Return the (X, Y) coordinate for the center point of the cell that contains the specified text.  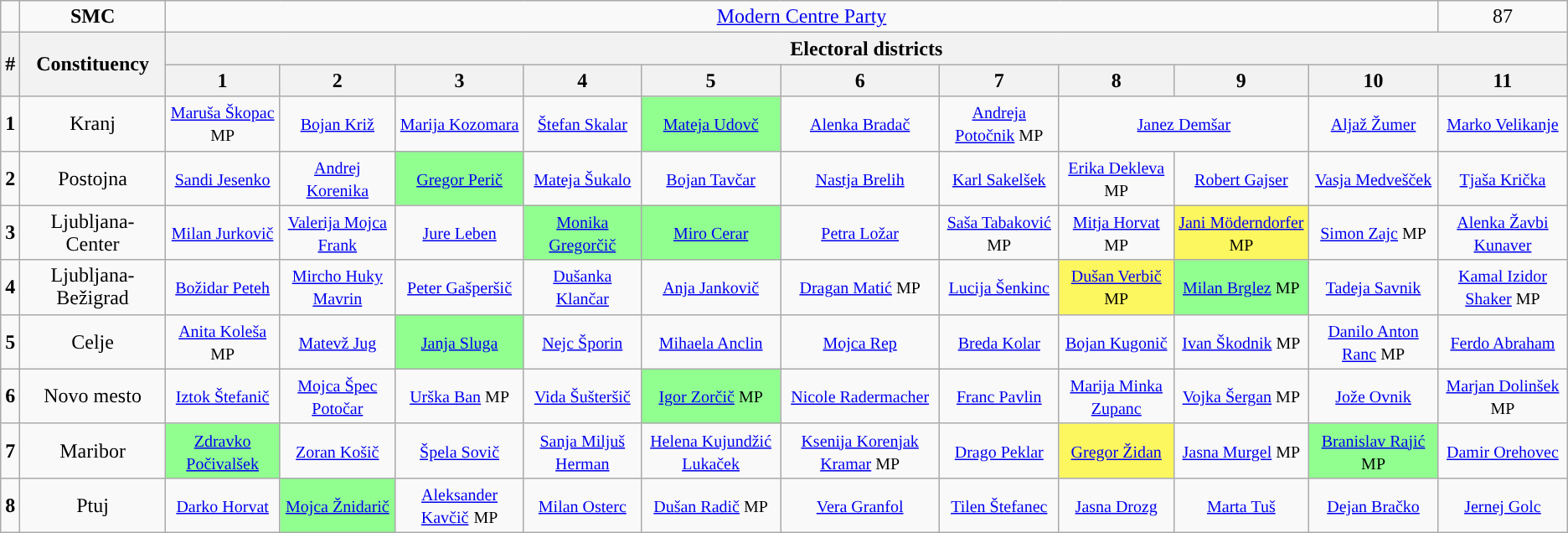
Vera Granfol (859, 505)
10 (1373, 80)
Kranj (93, 124)
Alenka Bradač (859, 124)
Nejc Šporin (582, 342)
Mircho Huky Mavrin (338, 287)
Aljaž Žumer (1373, 124)
Ljubljana-Center (93, 233)
87 (1503, 17)
Simon Zajc MP (1373, 233)
Andrej Korenika (338, 178)
9 (1241, 80)
Maribor (93, 451)
Marija Kozomara (460, 124)
Anita Koleša MP (223, 342)
Tjaša Krička (1503, 178)
Mihaela Anclin (710, 342)
Gregor Perič (460, 178)
Mojca Rep (859, 342)
# (10, 65)
Urška Ban MP (460, 396)
Constituency (93, 65)
Anja Jankovič (710, 287)
Marija Minka Zupanc (1116, 396)
Štefan Skalar (582, 124)
Postojna (93, 178)
Zdravko Počivalšek (223, 451)
Jani Möderndorfer MP (1241, 233)
Aleksander Kavčič MP (460, 505)
Celje (93, 342)
Ptuj (93, 505)
Vasja Medvešček (1373, 178)
Matevž Jug (338, 342)
Marjan Dolinšek MP (1503, 396)
Zoran Košič (338, 451)
Lucija Šenkinc (998, 287)
Ferdo Abraham (1503, 342)
Sandi Jesenko (223, 178)
Marta Tuš (1241, 505)
Monika Gregorčič (582, 233)
Milan Brglez MP (1241, 287)
Milan Osterc (582, 505)
Vida Šušteršič (582, 396)
Špela Sovič (460, 451)
Tilen Štefanec (998, 505)
Electoral districts (866, 49)
Dušan Verbič MP (1116, 287)
Nicole Radermacher (859, 396)
Nastja Brelih (859, 178)
Dragan Matić MP (859, 287)
Miro Cerar (710, 233)
Breda Kolar (998, 342)
Modern Centre Party (801, 17)
Damir Orehovec (1503, 451)
Dušanka Klančar (582, 287)
Peter Gašperšič (460, 287)
Dejan Bračko (1373, 505)
11 (1503, 80)
Mitja Horvat MP (1116, 233)
Helena Kujundžić Lukaček (710, 451)
Vojka Šergan MP (1241, 396)
Valerija Mojca Frank (338, 233)
Jože Ovnik (1373, 396)
Janez Demšar (1184, 124)
Petra Ložar (859, 233)
Alenka Žavbi Kunaver (1503, 233)
Bojan Križ (338, 124)
Dušan Radič MP (710, 505)
Jasna Murgel MP (1241, 451)
Ljubljana-Bežigrad (93, 287)
Bojan Kugonič (1116, 342)
Jernej Golc (1503, 505)
Novo mesto (93, 396)
Jasna Drozg (1116, 505)
Sanja Miljuš Herman (582, 451)
Ksenija Korenjak Kramar MP (859, 451)
Kamal Izidor Shaker MP (1503, 287)
Robert Gajser (1241, 178)
Andreja Potočnik MP (998, 124)
Bojan Tavčar (710, 178)
Drago Peklar (998, 451)
Božidar Peteh (223, 287)
Gregor Židan (1116, 451)
Igor Zorčič MP (710, 396)
Janja Sluga (460, 342)
Maruša Škopac MP (223, 124)
Ivan Škodnik MP (1241, 342)
Erika Dekleva MP (1116, 178)
Branislav Rajić MP (1373, 451)
Milan Jurkovič (223, 233)
Jure Leben (460, 233)
Franc Pavlin (998, 396)
Iztok Štefanič (223, 396)
Karl Sakelšek (998, 178)
Mateja Udovč (710, 124)
Darko Horvat (223, 505)
Mojca Žnidarič (338, 505)
Marko Velikanje (1503, 124)
Mojca Špec Potočar (338, 396)
Mateja Šukalo (582, 178)
Tadeja Savnik (1373, 287)
Saša Tabaković MP (998, 233)
Danilo Anton Ranc MP (1373, 342)
SMC (93, 17)
